Scan for the cell matching the given text and deliver its (X, Y) coordinate at center. 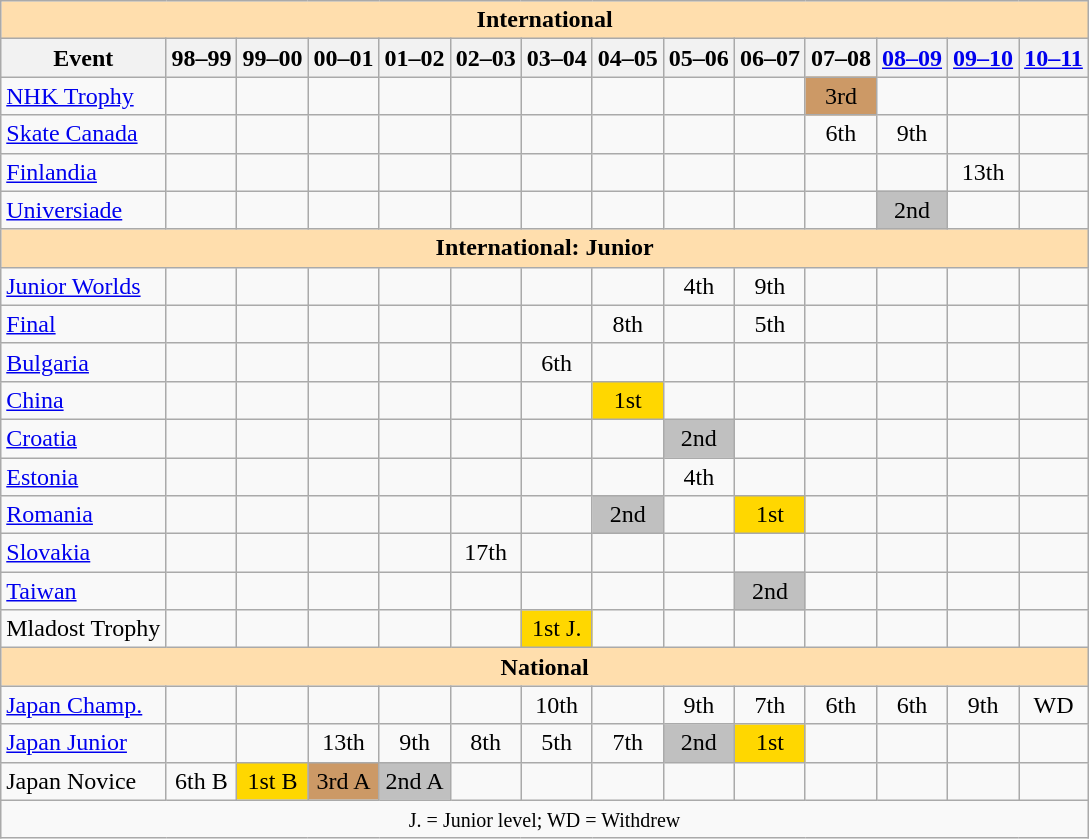
01–02 (414, 58)
Japan Novice (84, 781)
00–01 (344, 58)
Event (84, 58)
08–09 (912, 58)
Junior Worlds (84, 286)
1st B (272, 781)
03–04 (556, 58)
04–05 (628, 58)
Croatia (84, 438)
National (545, 667)
Skate Canada (84, 134)
Japan Champ. (84, 705)
China (84, 400)
99–00 (272, 58)
Universiade (84, 210)
06–07 (770, 58)
NHK Trophy (84, 96)
Romania (84, 515)
2nd A (414, 781)
Bulgaria (84, 362)
05–06 (698, 58)
Mladost Trophy (84, 629)
Slovakia (84, 553)
07–08 (840, 58)
J. = Junior level; WD = Withdrew (545, 819)
10–11 (1054, 58)
98–99 (202, 58)
Final (84, 324)
Taiwan (84, 591)
3rd (840, 96)
02–03 (486, 58)
WD (1054, 705)
09–10 (984, 58)
International: Junior (545, 248)
17th (486, 553)
1st J. (556, 629)
3rd A (344, 781)
International (545, 20)
Finlandia (84, 172)
6th B (202, 781)
Japan Junior (84, 743)
10th (556, 705)
Estonia (84, 477)
